Identify which cell holds the provided text, then report its [x, y] central coordinate. 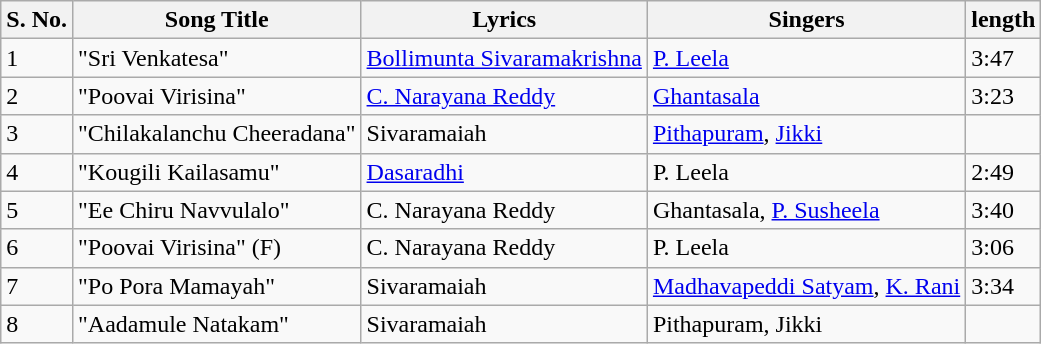
"Aadamule Natakam" [216, 324]
Bollimunta Sivaramakrishna [504, 58]
1 [37, 58]
Lyrics [504, 20]
5 [37, 210]
3 [37, 134]
4 [37, 172]
"Ee Chiru Navvulalo" [216, 210]
3:40 [1004, 210]
"Poovai Virisina" [216, 96]
"Chilakalanchu Cheeradana" [216, 134]
"Po Pora Mamayah" [216, 286]
7 [37, 286]
3:06 [1004, 248]
S. No. [37, 20]
Ghantasala, P. Susheela [806, 210]
2:49 [1004, 172]
3:34 [1004, 286]
Dasaradhi [504, 172]
"Kougili Kailasamu" [216, 172]
Song Title [216, 20]
Singers [806, 20]
8 [37, 324]
6 [37, 248]
"Poovai Virisina" (F) [216, 248]
Madhavapeddi Satyam, K. Rani [806, 286]
"Sri Venkatesa" [216, 58]
Ghantasala [806, 96]
3:23 [1004, 96]
length [1004, 20]
3:47 [1004, 58]
2 [37, 96]
